Scan for the cell matching the given text and deliver its [X, Y] coordinate at center. 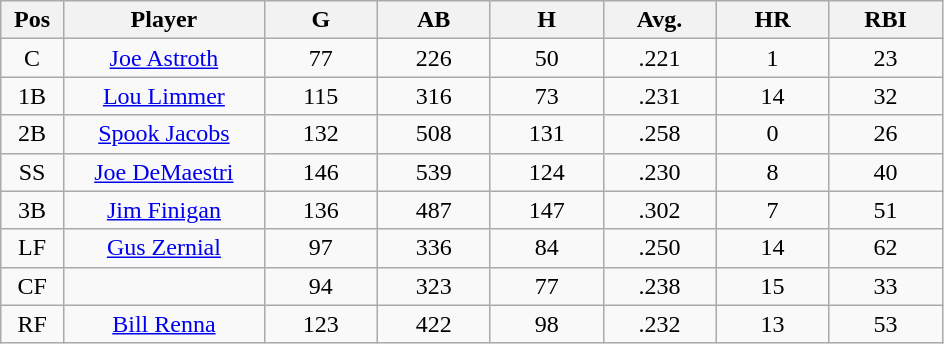
336 [434, 248]
.302 [660, 210]
1 [772, 58]
Gus Zernial [164, 248]
73 [546, 96]
50 [546, 58]
316 [434, 96]
539 [434, 172]
.258 [660, 134]
146 [320, 172]
1B [32, 96]
.230 [660, 172]
G [320, 20]
422 [434, 324]
3B [32, 210]
123 [320, 324]
136 [320, 210]
84 [546, 248]
226 [434, 58]
53 [886, 324]
33 [886, 286]
98 [546, 324]
Spook Jacobs [164, 134]
23 [886, 58]
132 [320, 134]
CF [32, 286]
.250 [660, 248]
323 [434, 286]
97 [320, 248]
C [32, 58]
8 [772, 172]
26 [886, 134]
487 [434, 210]
Jim Finigan [164, 210]
Joe DeMaestri [164, 172]
.231 [660, 96]
94 [320, 286]
147 [546, 210]
2B [32, 134]
RF [32, 324]
Bill Renna [164, 324]
Lou Limmer [164, 96]
508 [434, 134]
32 [886, 96]
13 [772, 324]
.221 [660, 58]
HR [772, 20]
.232 [660, 324]
15 [772, 286]
62 [886, 248]
RBI [886, 20]
40 [886, 172]
AB [434, 20]
124 [546, 172]
Pos [32, 20]
LF [32, 248]
SS [32, 172]
Avg. [660, 20]
Joe Astroth [164, 58]
0 [772, 134]
.238 [660, 286]
Player [164, 20]
115 [320, 96]
51 [886, 210]
7 [772, 210]
H [546, 20]
131 [546, 134]
